Return (x, y) of the center of cell containing provided text 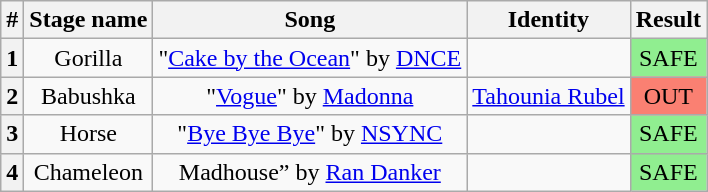
Gorilla (88, 58)
Result (668, 20)
2 (12, 96)
3 (12, 134)
"Cake by the Ocean" by DNCE (310, 58)
# (12, 20)
Identity (548, 20)
"Vogue" by Madonna (310, 96)
Horse (88, 134)
Stage name (88, 20)
OUT (668, 96)
"Bye Bye Bye" by NSYNC (310, 134)
1 (12, 58)
Babushka (88, 96)
4 (12, 172)
Tahounia Rubel (548, 96)
Chameleon (88, 172)
Madhouse” by Ran Danker (310, 172)
Song (310, 20)
